For the text-containing cell, return its midpoint in (x, y) coordinate format. 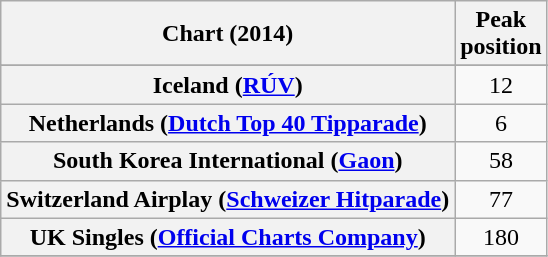
South Korea International (Gaon) (228, 161)
Peakposition (501, 34)
180 (501, 237)
58 (501, 161)
6 (501, 123)
Netherlands (Dutch Top 40 Tipparade) (228, 123)
UK Singles (Official Charts Company) (228, 237)
Chart (2014) (228, 34)
Switzerland Airplay (Schweizer Hitparade) (228, 199)
77 (501, 199)
12 (501, 85)
Iceland (RÚV) (228, 85)
